Detect which cell encompasses the target text, then output its (X, Y) center coordinate. 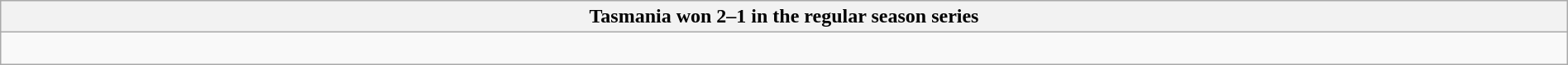
Tasmania won 2–1 in the regular season series (784, 17)
